Determine the (x, y) coordinate at the center of the cell enclosing the given text.  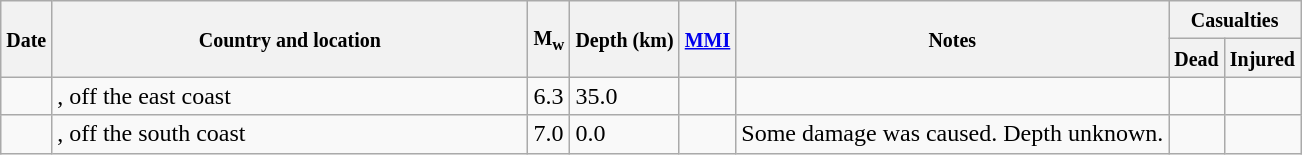
Dead (1197, 58)
Injured (1262, 58)
, off the east coast (290, 96)
Depth (km) (624, 39)
Country and location (290, 39)
0.0 (624, 134)
Mw (549, 39)
6.3 (549, 96)
MMI (708, 39)
7.0 (549, 134)
Notes (952, 39)
, off the south coast (290, 134)
Date (26, 39)
Some damage was caused. Depth unknown. (952, 134)
Casualties (1235, 20)
35.0 (624, 96)
